Find where the given text appears and provide that cell's center as [x, y] coordinate. 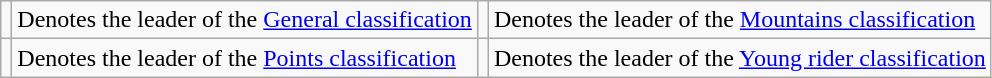
Denotes the leader of the Mountains classification [740, 20]
Denotes the leader of the Points classification [245, 58]
Denotes the leader of the Young rider classification [740, 58]
Denotes the leader of the General classification [245, 20]
